Determine the [X, Y] coordinate at the center of the cell enclosing the given text.  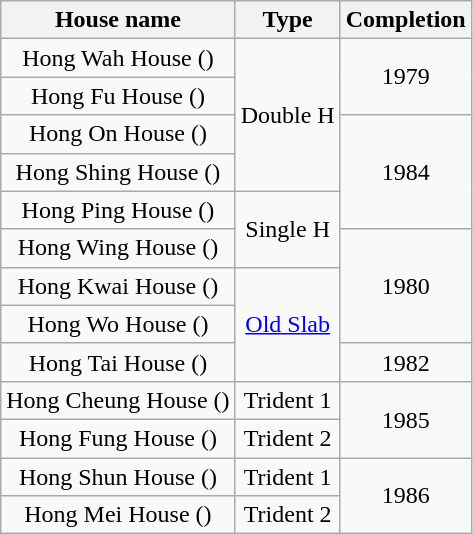
Hong Wing House () [118, 248]
Hong Mei House () [118, 515]
Hong Wah House () [118, 58]
Hong Cheung House () [118, 400]
Hong Shun House () [118, 477]
Hong Shing House () [118, 172]
House name [118, 20]
Hong Ping House () [118, 210]
Hong Fu House () [118, 96]
Hong Fung House () [118, 438]
1986 [406, 496]
Single H [288, 229]
1980 [406, 286]
Hong Kwai House () [118, 286]
1982 [406, 362]
Old Slab [288, 324]
Type [288, 20]
1979 [406, 77]
1985 [406, 419]
Hong On House () [118, 134]
Hong Tai House () [118, 362]
Double H [288, 115]
1984 [406, 172]
Hong Wo House () [118, 324]
Completion [406, 20]
